Identify which cell holds the provided text, then report its [X, Y] central coordinate. 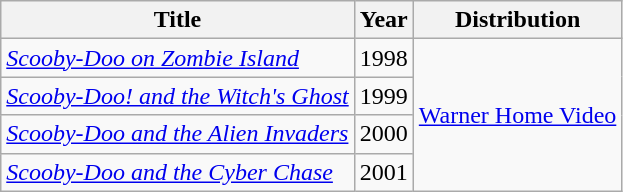
Distribution [518, 20]
2001 [384, 172]
2000 [384, 134]
Title [178, 20]
Scooby-Doo and the Alien Invaders [178, 134]
Warner Home Video [518, 115]
1998 [384, 58]
Scooby-Doo on Zombie Island [178, 58]
1999 [384, 96]
Scooby-Doo and the Cyber Chase [178, 172]
Year [384, 20]
Scooby-Doo! and the Witch's Ghost [178, 96]
